Identify which cell holds the provided text, then report its (X, Y) central coordinate. 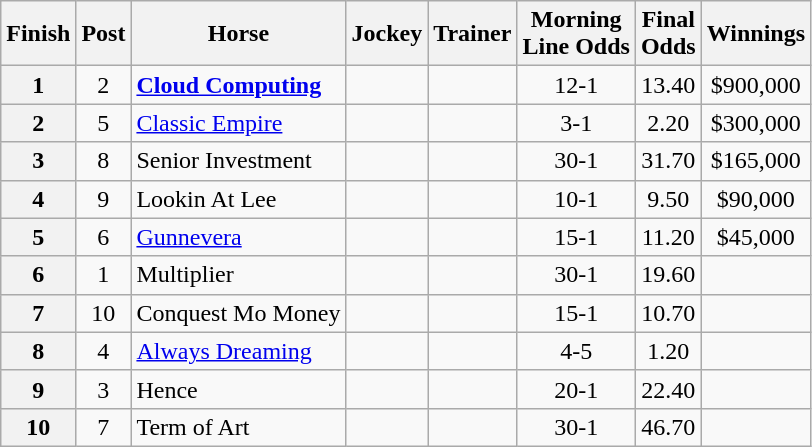
Gunnevera (238, 237)
1.20 (668, 351)
22.40 (668, 389)
9.50 (668, 199)
Post (104, 34)
Morning Line Odds (576, 34)
$900,000 (756, 85)
19.60 (668, 275)
FinalOdds (668, 34)
Jockey (387, 34)
Senior Investment (238, 161)
46.70 (668, 427)
Horse (238, 34)
$90,000 (756, 199)
Lookin At Lee (238, 199)
31.70 (668, 161)
11.20 (668, 237)
20-1 (576, 389)
12-1 (576, 85)
$300,000 (756, 123)
4-5 (576, 351)
Classic Empire (238, 123)
Cloud Computing (238, 85)
3-1 (576, 123)
2.20 (668, 123)
13.40 (668, 85)
Always Dreaming (238, 351)
Trainer (472, 34)
$45,000 (756, 237)
Term of Art (238, 427)
Conquest Mo Money (238, 313)
Hence (238, 389)
10-1 (576, 199)
Winnings (756, 34)
Multiplier (238, 275)
10.70 (668, 313)
Finish (38, 34)
$165,000 (756, 161)
